Search for the cell housing the specified text and yield its [X, Y] center coordinate. 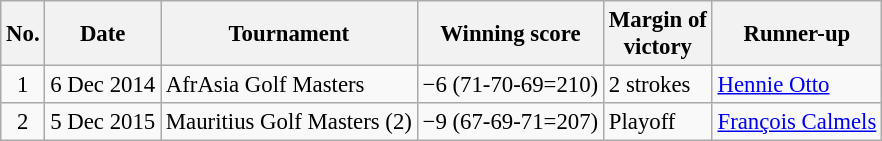
Playoff [658, 122]
Mauritius Golf Masters (2) [288, 122]
2 [23, 122]
AfrAsia Golf Masters [288, 85]
6 Dec 2014 [103, 85]
Winning score [510, 34]
Runner-up [796, 34]
François Calmels [796, 122]
−6 (71-70-69=210) [510, 85]
1 [23, 85]
Margin ofvictory [658, 34]
Hennie Otto [796, 85]
No. [23, 34]
Date [103, 34]
Tournament [288, 34]
2 strokes [658, 85]
5 Dec 2015 [103, 122]
−9 (67-69-71=207) [510, 122]
